Locate the cell with the specified text and output its [x, y] center coordinate. 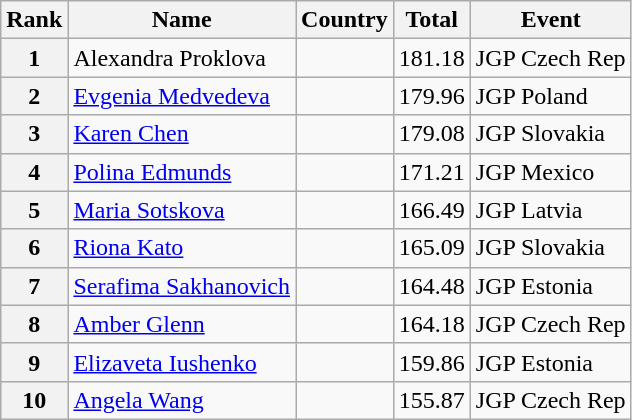
165.09 [432, 248]
Event [550, 20]
155.87 [432, 400]
4 [34, 172]
166.49 [432, 210]
9 [34, 362]
171.21 [432, 172]
10 [34, 400]
181.18 [432, 58]
5 [34, 210]
JGP Mexico [550, 172]
Polina Edmunds [182, 172]
JGP Poland [550, 96]
1 [34, 58]
179.96 [432, 96]
6 [34, 248]
Serafima Sakhanovich [182, 286]
Amber Glenn [182, 324]
JGP Latvia [550, 210]
3 [34, 134]
Karen Chen [182, 134]
164.48 [432, 286]
2 [34, 96]
159.86 [432, 362]
Riona Kato [182, 248]
7 [34, 286]
Maria Sotskova [182, 210]
179.08 [432, 134]
Evgenia Medvedeva [182, 96]
Elizaveta Iushenko [182, 362]
164.18 [432, 324]
Total [432, 20]
8 [34, 324]
Rank [34, 20]
Country [345, 20]
Name [182, 20]
Alexandra Proklova [182, 58]
Angela Wang [182, 400]
